Identify which cell holds the provided text, then report its (X, Y) central coordinate. 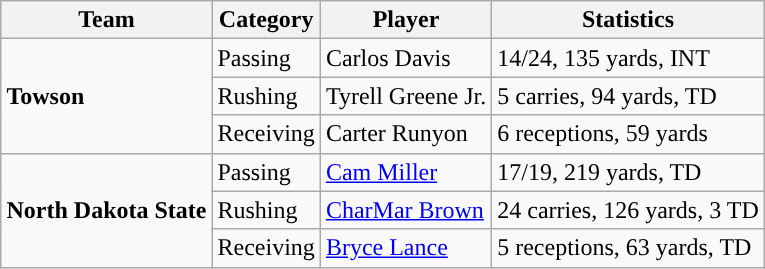
North Dakota State (106, 210)
5 receptions, 63 yards, TD (628, 248)
Carlos Davis (406, 58)
6 receptions, 59 yards (628, 134)
14/24, 135 yards, INT (628, 58)
24 carries, 126 yards, 3 TD (628, 210)
Bryce Lance (406, 248)
CharMar Brown (406, 210)
Cam Miller (406, 172)
Team (106, 20)
5 carries, 94 yards, TD (628, 96)
Tyrell Greene Jr. (406, 96)
Player (406, 20)
Statistics (628, 20)
17/19, 219 yards, TD (628, 172)
Towson (106, 96)
Carter Runyon (406, 134)
Category (266, 20)
